Search for the cell housing the specified text and yield its (x, y) center coordinate. 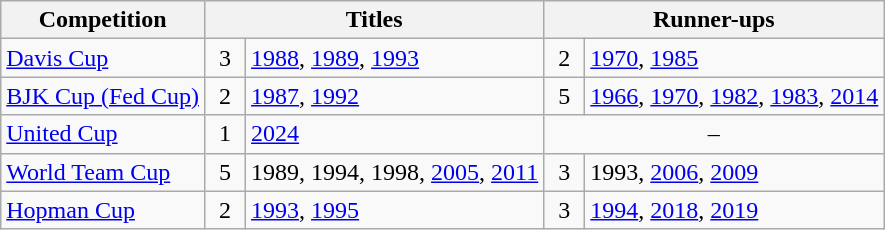
United Cup (103, 134)
Davis Cup (103, 58)
1989, 1994, 1998, 2005, 2011 (395, 172)
BJK Cup (Fed Cup) (103, 96)
2024 (395, 134)
1988, 1989, 1993 (395, 58)
1993, 1995 (395, 210)
Hopman Cup (103, 210)
1987, 1992 (395, 96)
1 (224, 134)
1970, 1985 (734, 58)
World Team Cup (103, 172)
1993, 2006, 2009 (734, 172)
Titles (374, 20)
– (714, 134)
1966, 1970, 1982, 1983, 2014 (734, 96)
Competition (103, 20)
Runner-ups (714, 20)
1994, 2018, 2019 (734, 210)
